Determine the [X, Y] coordinate at the center of the cell enclosing the given text.  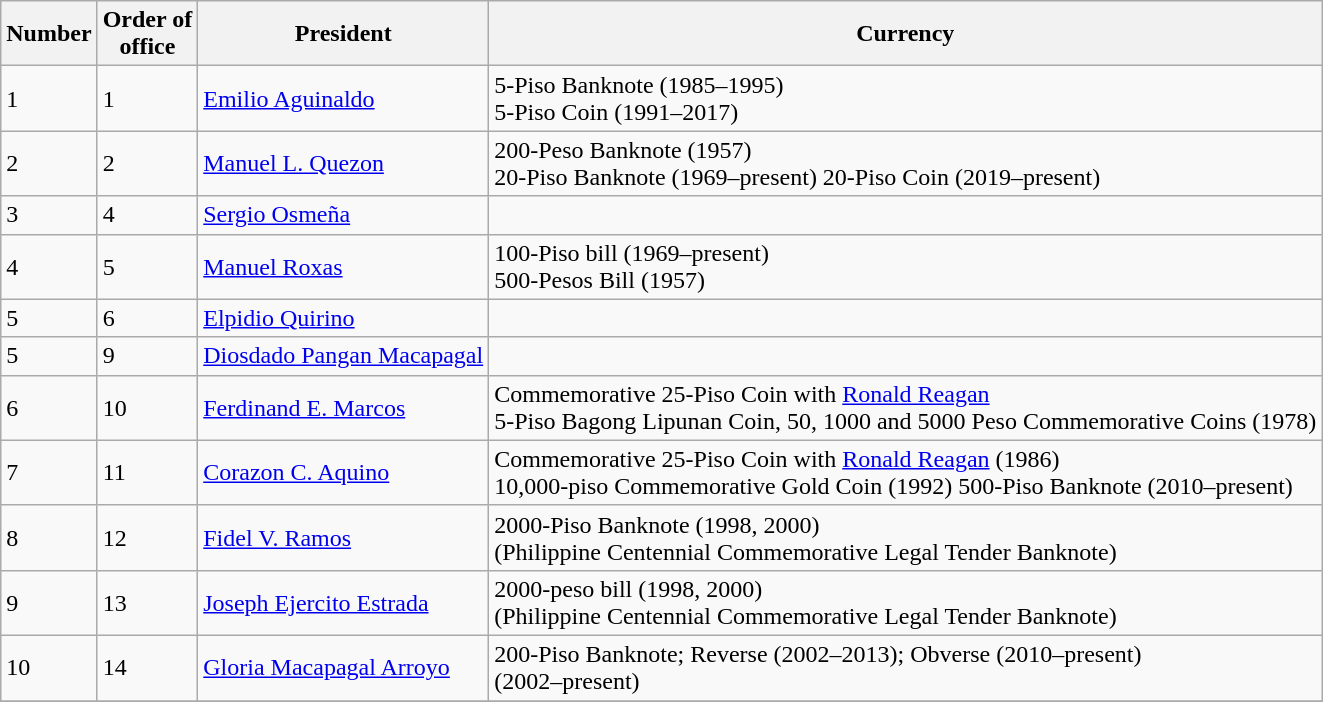
Corazon C. Aquino [344, 472]
200-Piso Banknote; Reverse (2002–2013); Obverse (2010–present)(2002–present) [906, 668]
2000-peso bill (1998, 2000)(Philippine Centennial Commemorative Legal Tender Banknote) [906, 602]
Ferdinand E. Marcos [344, 408]
3 [49, 215]
12 [148, 538]
Diosdado Pangan Macapagal [344, 356]
Commemorative 25-Piso Coin with Ronald Reagan 5-Piso Bagong Lipunan Coin, 50, 1000 and 5000 Peso Commemorative Coins (1978) [906, 408]
Manuel Roxas [344, 266]
2000-Piso Banknote (1998, 2000)(Philippine Centennial Commemorative Legal Tender Banknote) [906, 538]
Number [49, 34]
7 [49, 472]
Commemorative 25-Piso Coin with Ronald Reagan (1986)10,000-piso Commemorative Gold Coin (1992) 500-Piso Banknote (2010–present) [906, 472]
5-Piso Banknote (1985–1995)5-Piso Coin (1991–2017) [906, 98]
11 [148, 472]
14 [148, 668]
Emilio Aguinaldo [344, 98]
100-Piso bill (1969–present)500-Pesos Bill (1957) [906, 266]
8 [49, 538]
13 [148, 602]
President [344, 34]
Sergio Osmeña [344, 215]
Order ofoffice [148, 34]
Joseph Ejercito Estrada [344, 602]
Manuel L. Quezon [344, 164]
Fidel V. Ramos [344, 538]
Gloria Macapagal Arroyo [344, 668]
Currency [906, 34]
200-Peso Banknote (1957)20-Piso Banknote (1969–present) 20-Piso Coin (2019–present) [906, 164]
Elpidio Quirino [344, 318]
